Pinpoint the cell where the given text exists, returning its (x, y) midpoint coordinate. 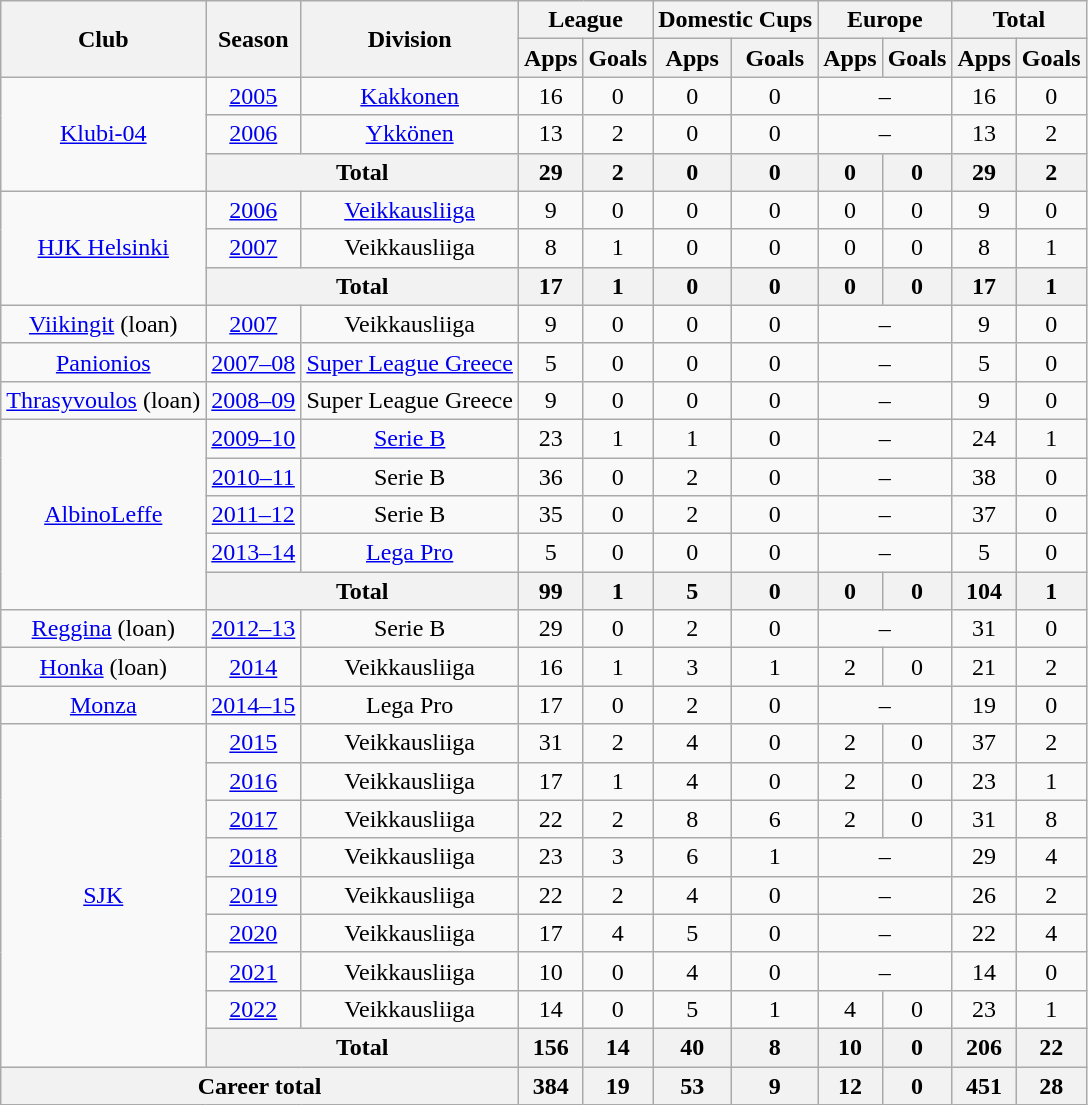
AlbinoLeffe (104, 514)
2013–14 (254, 553)
384 (550, 1085)
Domestic Cups (736, 20)
28 (1051, 1085)
2017 (254, 819)
2021 (254, 971)
League (585, 20)
451 (984, 1085)
38 (984, 477)
2011–12 (254, 515)
Reggina (loan) (104, 629)
Division (410, 39)
Thrasyvoulos (loan) (104, 400)
Season (254, 39)
Monza (104, 705)
2014 (254, 667)
Career total (260, 1085)
2019 (254, 895)
2009–10 (254, 438)
Viikingit (loan) (104, 324)
2014–15 (254, 705)
Honka (loan) (104, 667)
SJK (104, 896)
2022 (254, 1009)
53 (692, 1085)
2012–13 (254, 629)
206 (984, 1047)
36 (550, 477)
2016 (254, 781)
Kakkonen (410, 96)
156 (550, 1047)
26 (984, 895)
21 (984, 667)
104 (984, 591)
12 (850, 1085)
2010–11 (254, 477)
2020 (254, 933)
35 (550, 515)
2007–08 (254, 362)
2018 (254, 857)
2015 (254, 743)
24 (984, 438)
Europe (885, 20)
Club (104, 39)
40 (692, 1047)
Panionios (104, 362)
2005 (254, 96)
Klubi-04 (104, 134)
2008–09 (254, 400)
99 (550, 591)
Ykkönen (410, 134)
HJK Helsinki (104, 248)
